Locate the cell with the specified text and output its [x, y] center coordinate. 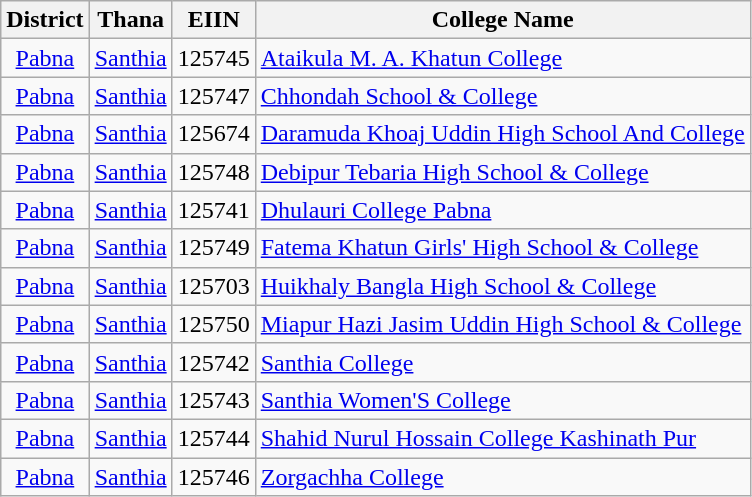
District [45, 20]
125741 [214, 210]
Chhondah School & College [502, 96]
125750 [214, 324]
125747 [214, 96]
125745 [214, 58]
Miapur Hazi Jasim Uddin High School & College [502, 324]
Daramuda Khoaj Uddin High School And College [502, 134]
125744 [214, 438]
Fatema Khatun Girls' High School & College [502, 248]
College Name [502, 20]
Debipur Tebaria High School & College [502, 172]
Zorgachha College [502, 477]
125703 [214, 286]
Santhia Women'S College [502, 400]
Santhia College [502, 362]
EIIN [214, 20]
125749 [214, 248]
125748 [214, 172]
125746 [214, 477]
Ataikula M. A. Khatun College [502, 58]
Shahid Nurul Hossain College Kashinath Pur [502, 438]
Dhulauri College Pabna [502, 210]
Huikhaly Bangla High School & College [502, 286]
125674 [214, 134]
Thana [130, 20]
125743 [214, 400]
125742 [214, 362]
